Return (X, Y) of the center of cell containing provided text 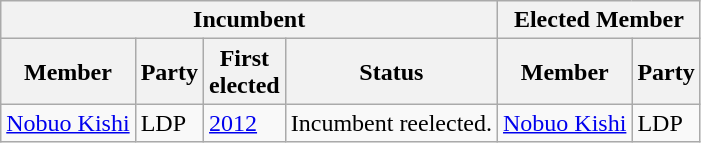
Incumbent (250, 20)
Elected Member (600, 20)
Status (391, 72)
Firstelected (245, 72)
Incumbent reelected. (391, 123)
2012 (245, 123)
